From the cell containing the given text, extract its center point as [X, Y] coordinate. 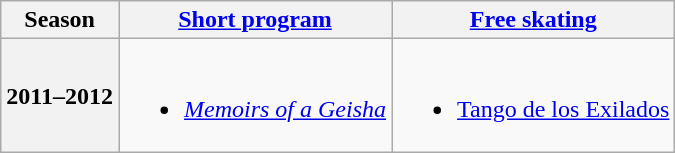
Season [60, 20]
Tango de los Exilados [534, 96]
Short program [254, 20]
Free skating [534, 20]
2011–2012 [60, 96]
Memoirs of a Geisha [254, 96]
